From the cell containing the given text, extract its center point as (x, y) coordinate. 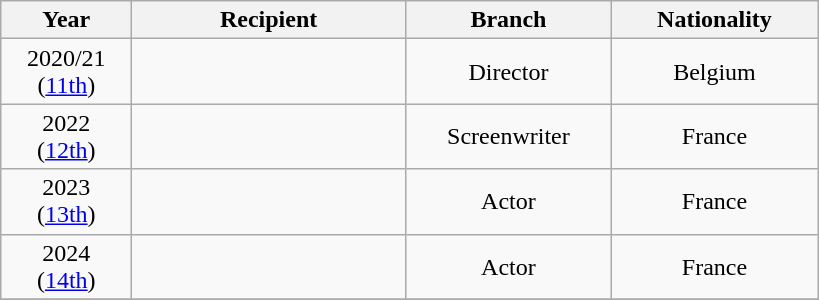
Nationality (714, 20)
2023(13th) (66, 202)
2022(12th) (66, 136)
Screenwriter (508, 136)
Recipient (269, 20)
Belgium (714, 72)
2020/21(11th) (66, 72)
2024(14th) (66, 266)
Branch (508, 20)
Year (66, 20)
Director (508, 72)
